Output the (x, y) coordinate of the center of the cell containing the given text.  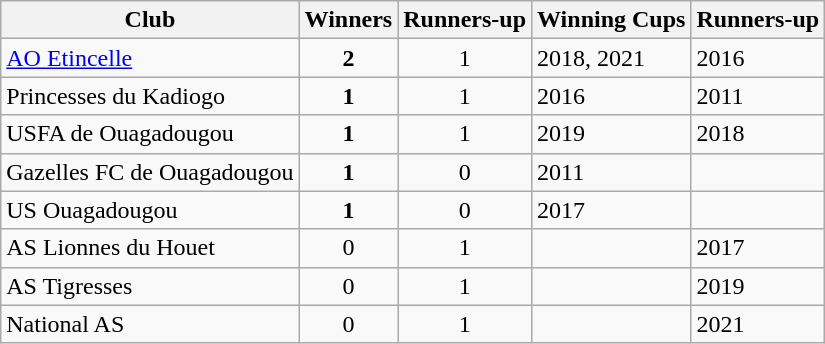
USFA de Ouagadougou (150, 134)
AO Etincelle (150, 58)
National AS (150, 324)
AS Tigresses (150, 286)
2021 (758, 324)
Winners (348, 20)
AS Lionnes du Houet (150, 248)
US Ouagadougou (150, 210)
2 (348, 58)
Princesses du Kadiogo (150, 96)
2018, 2021 (612, 58)
Gazelles FC de Ouagadougou (150, 172)
2018 (758, 134)
Club (150, 20)
Winning Cups (612, 20)
